Detect which cell encompasses the target text, then output its [X, Y] center coordinate. 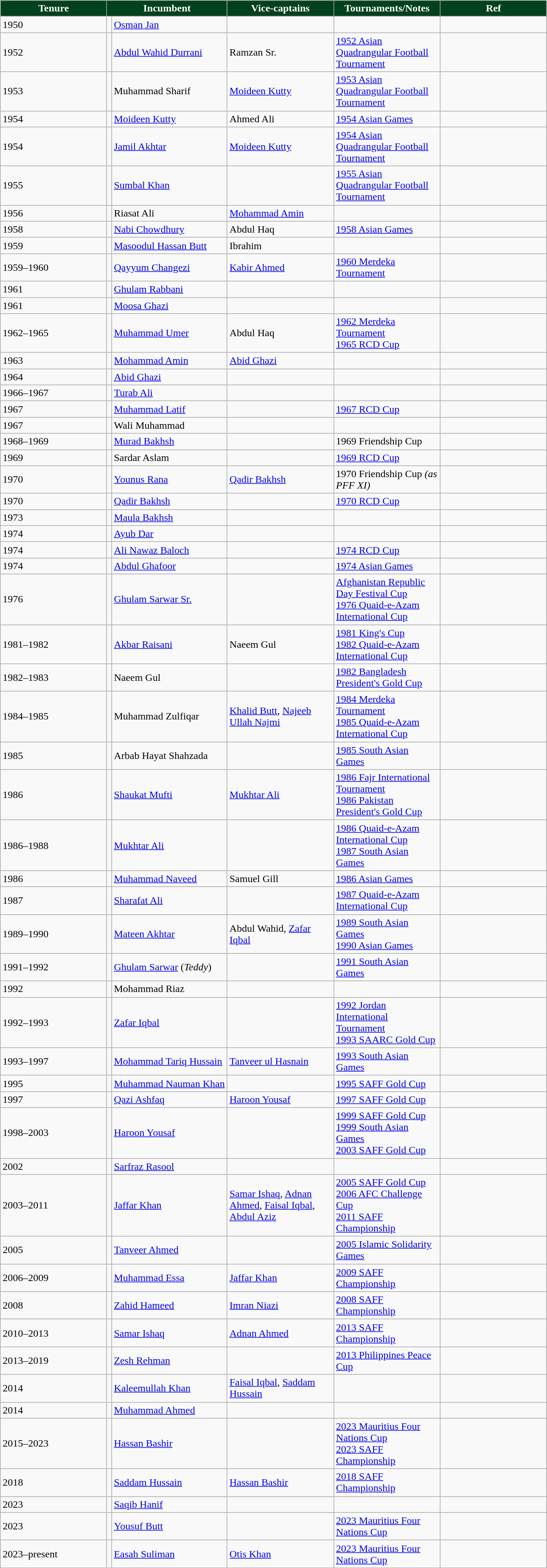
Saddam Hussain [169, 1482]
1984–1985 [53, 717]
2023 Mauritius Four Nations Cup2023 SAFF Championship [387, 1443]
1993 South Asian Games [387, 1061]
Sumbal Khan [169, 185]
Incumbent [167, 8]
1959–1960 [53, 267]
1992 [53, 989]
1981 King's Cup1982 Quaid-e-Azam International Cup [387, 644]
1985 [53, 756]
1964 [53, 377]
1969 Friendship Cup [387, 441]
1984 Merdeka Tournament1985 Quaid-e-Azam International Cup [387, 717]
1976 [53, 599]
1999 SAFF Gold Cup1999 South Asian Games2003 SAFF Gold Cup [387, 1132]
1950 [53, 25]
1986 Fajr International Tournament1986 Pakistan President's Gold Cup [387, 795]
Younus Rana [169, 480]
1956 [53, 213]
1974 RCD Cup [387, 550]
Jamil Akhtar [169, 146]
1959 [53, 245]
1969 RCD Cup [387, 458]
Tanveer Ahmed [169, 1250]
Muhammad Nauman Khan [169, 1083]
Ramzan Sr. [280, 52]
Muhammad Latif [169, 409]
Kabir Ahmed [280, 267]
1970 RCD Cup [387, 501]
1952 [53, 52]
Muhammad Umer [169, 333]
Ghulam Rabbani [169, 289]
Wali Muhammad [169, 425]
Faisal Iqbal, Saddam Hussain [280, 1388]
1981–1982 [53, 644]
1998–2003 [53, 1132]
Muhammad Zulfiqar [169, 717]
Tanveer ul Hasnain [280, 1061]
1992 Jordan International Tournament1993 SAARC Gold Cup [387, 1022]
2005 [53, 1250]
Qazi Ashfaq [169, 1099]
Easah Suliman [169, 1554]
2009 SAFF Championship [387, 1278]
1997 [53, 1099]
Muhammad Sharif [169, 91]
1952 Asian Quadrangular Football Tournament [387, 52]
Samar Ishaq, Adnan Ahmed, Faisal Iqbal, Abdul Aziz [280, 1206]
1955 Asian Quadrangular Football Tournament [387, 185]
Ghulam Sarwar Sr. [169, 599]
2006–2009 [53, 1278]
1995 SAFF Gold Cup [387, 1083]
2008 [53, 1306]
Qayyum Changezi [169, 267]
Ghulam Sarwar (Teddy) [169, 967]
Turab Ali [169, 393]
1986 Quaid-e-Azam International Cup1987 South Asian Games [387, 846]
1963 [53, 361]
Ahmed Ali [280, 119]
1982–1983 [53, 677]
Samar Ishaq [169, 1333]
1970 Friendship Cup (as PFF XI) [387, 480]
Osman Jan [169, 25]
1995 [53, 1083]
Murad Bakhsh [169, 441]
1985 South Asian Games [387, 756]
Ref [493, 8]
Masoodul Hassan Butt [169, 245]
2013 Philippines Peace Cup [387, 1361]
Mateen Akhtar [169, 934]
Abdul Ghafoor [169, 566]
2018 SAFF Championship [387, 1482]
Mohammad Riaz [169, 989]
1962 Merdeka Tournament1965 RCD Cup [387, 333]
1966–1967 [53, 393]
1991 South Asian Games [387, 967]
Zafar Iqbal [169, 1022]
Adnan Ahmed [280, 1333]
Sharafat Ali [169, 901]
1967 RCD Cup [387, 409]
1989 South Asian Games1990 Asian Games [387, 934]
Saqib Hanif [169, 1504]
1958 [53, 229]
Ibrahim [280, 245]
2005 SAFF Gold Cup2006 AFC Challenge Cup2011 SAFF Championship [387, 1206]
1958 Asian Games [387, 229]
Zesh Rehman [169, 1361]
2005 Islamic Solidarity Games [387, 1250]
Ayub Dar [169, 534]
Afghanistan Republic Day Festival Cup1976 Quaid-e-Azam International Cup [387, 599]
1982 Bangladesh President's Gold Cup [387, 677]
1992–1993 [53, 1022]
1954 Asian Games [387, 119]
Riasat Ali [169, 213]
1973 [53, 517]
1989–1990 [53, 934]
Abdul Wahid Durrani [169, 52]
2010–2013 [53, 1333]
1997 SAFF Gold Cup [387, 1099]
Nabi Chowdhury [169, 229]
2018 [53, 1482]
Ali Nawaz Baloch [169, 550]
1987 Quaid-e-Azam International Cup [387, 901]
1953 [53, 91]
Kaleemullah Khan [169, 1388]
Vice-captains [280, 8]
2003–2011 [53, 1206]
1986–1988 [53, 846]
Samuel Gill [280, 879]
Otis Khan [280, 1554]
Khalid Butt, Najeeb Ullah Najmi [280, 717]
2002 [53, 1166]
Tenure [53, 8]
1969 [53, 458]
Arbab Hayat Shahzada [169, 756]
Moosa Ghazi [169, 305]
Muhammad Ahmed [169, 1410]
Sarfraz Rasool [169, 1166]
1986 Asian Games [387, 879]
1968–1969 [53, 441]
Maula Bakhsh [169, 517]
1993–1997 [53, 1061]
Akbar Raisani [169, 644]
1962–1965 [53, 333]
Shaukat Mufti [169, 795]
1960 Merdeka Tournament [387, 267]
2023–present [53, 1554]
2013 SAFF Championship [387, 1333]
Zahid Hameed [169, 1306]
Sardar Aslam [169, 458]
1955 [53, 185]
Mohammad Tariq Hussain [169, 1061]
1991–1992 [53, 967]
Muhammad Essa [169, 1278]
Yousuf Butt [169, 1526]
1987 [53, 901]
1953 Asian Quadrangular Football Tournament [387, 91]
Tournaments/Notes [387, 8]
2015–2023 [53, 1443]
Imran Niazi [280, 1306]
2008 SAFF Championship [387, 1306]
Muhammad Naveed [169, 879]
1954 Asian Quadrangular Football Tournament [387, 146]
Abdul Wahid, Zafar Iqbal [280, 934]
2013–2019 [53, 1361]
1974 Asian Games [387, 566]
